From the cell containing the given text, extract its center point as (X, Y) coordinate. 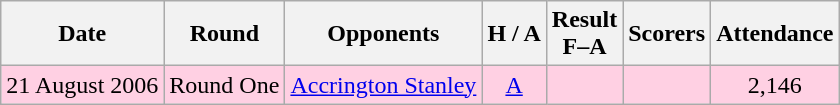
H / A (514, 34)
Round One (224, 85)
21 August 2006 (82, 85)
A (514, 85)
Accrington Stanley (384, 85)
Round (224, 34)
Date (82, 34)
Attendance (775, 34)
Scorers (667, 34)
2,146 (775, 85)
Opponents (384, 34)
ResultF–A (584, 34)
